Identify which cell holds the provided text, then report its [x, y] central coordinate. 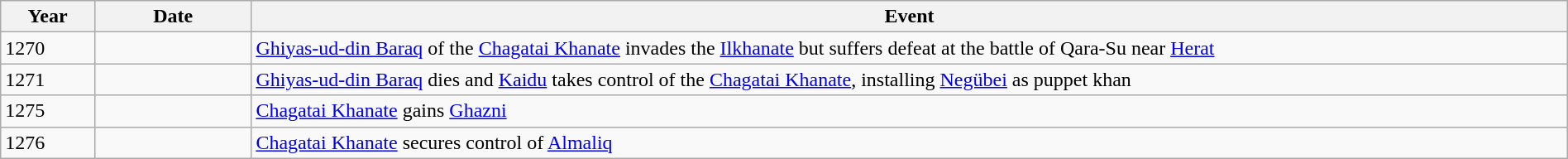
Ghiyas-ud-din Baraq dies and Kaidu takes control of the Chagatai Khanate, installing Negübei as puppet khan [910, 79]
Event [910, 17]
Chagatai Khanate gains Ghazni [910, 111]
Year [48, 17]
Date [172, 17]
Chagatai Khanate secures control of Almaliq [910, 142]
1271 [48, 79]
1270 [48, 48]
Ghiyas-ud-din Baraq of the Chagatai Khanate invades the Ilkhanate but suffers defeat at the battle of Qara-Su near Herat [910, 48]
1276 [48, 142]
1275 [48, 111]
